Scan for the cell matching the given text and deliver its (X, Y) coordinate at center. 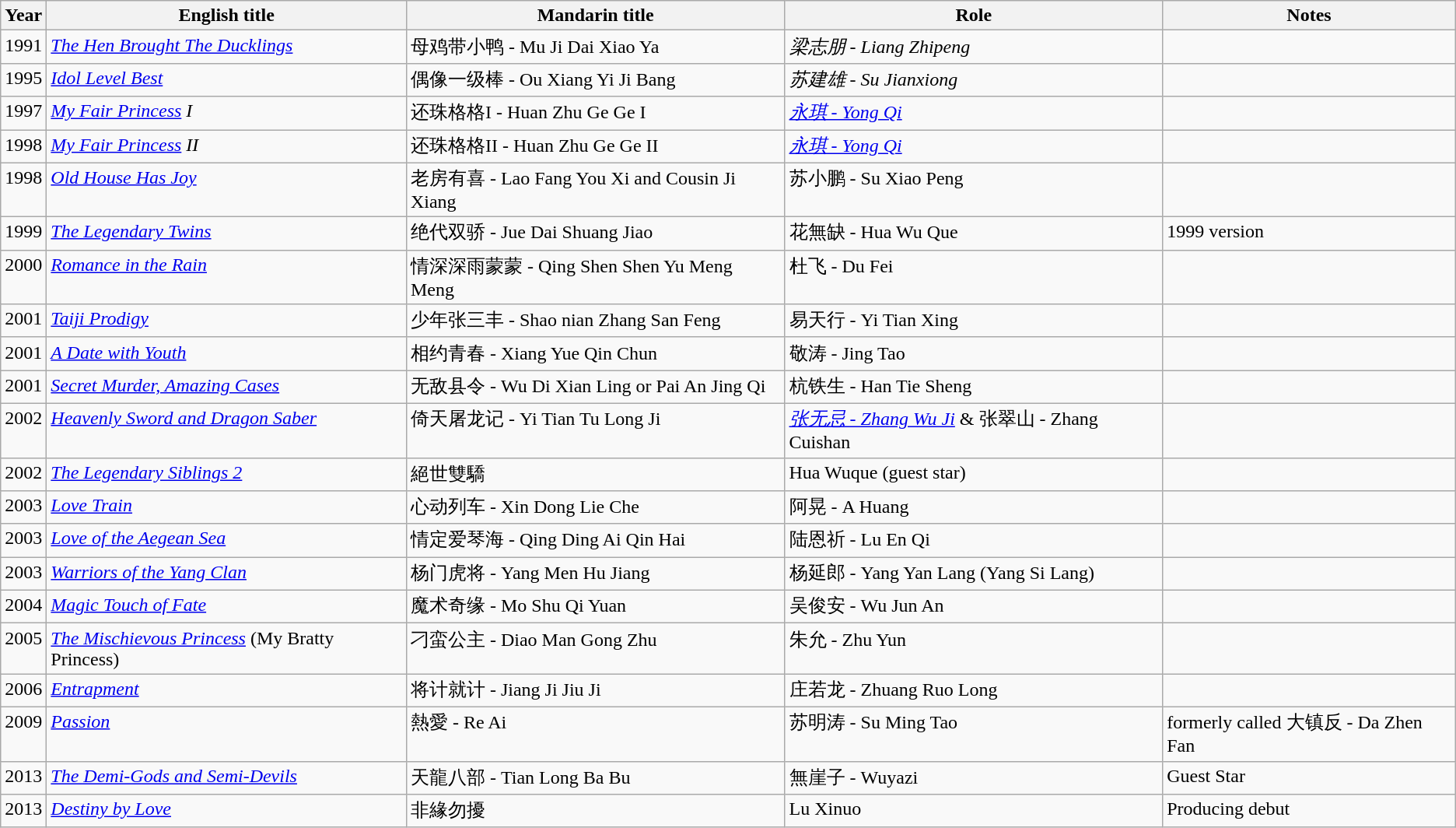
無崖子 - Wuyazi (974, 778)
陆恩祈 - Lu En Qi (974, 540)
My Fair Princess I (227, 114)
Old House Has Joy (227, 190)
情定爱琴海 - Qing Ding Ai Qin Hai (596, 540)
还珠格格II - Huan Zhu Ge Ge II (596, 146)
非緣勿擾 (596, 811)
苏小鹏 - Su Xiao Peng (974, 190)
2000 (23, 277)
2004 (23, 607)
The Mischievous Princess (My Bratty Princess) (227, 649)
Heavenly Sword and Dragon Saber (227, 430)
Year (23, 16)
Taiji Prodigy (227, 321)
Notes (1310, 16)
Secret Murder, Amazing Cases (227, 388)
倚天屠龙记 - Yi Tian Tu Long Ji (596, 430)
Warriors of the Yang Clan (227, 574)
偶像一级棒 - Ou Xiang Yi Ji Bang (596, 79)
苏建雄 - Su Jianxiong (974, 79)
2006 (23, 691)
还珠格格I - Huan Zhu Ge Ge I (596, 114)
The Legendary Siblings 2 (227, 475)
1997 (23, 114)
杭铁生 - Han Tie Sheng (974, 388)
The Legendary Twins (227, 233)
相约青春 - Xiang Yue Qin Chun (596, 353)
刁蛮公主 - Diao Man Gong Zhu (596, 649)
1999 version (1310, 233)
魔术奇缘 - Mo Shu Qi Yuan (596, 607)
庄若龙 - Zhuang Ruo Long (974, 691)
1991 (23, 47)
Producing debut (1310, 811)
杨门虎将 - Yang Men Hu Jiang (596, 574)
老房有喜 - Lao Fang You Xi and Cousin Ji Xiang (596, 190)
无敌县令 - Wu Di Xian Ling or Pai An Jing Qi (596, 388)
杨延郎 - Yang Yan Lang (Yang Si Lang) (974, 574)
The Demi-Gods and Semi-Devils (227, 778)
Romance in the Rain (227, 277)
苏明涛 - Su Ming Tao (974, 734)
张无忌 - Zhang Wu Ji & 张翠山 - Zhang Cuishan (974, 430)
1995 (23, 79)
Lu Xinuo (974, 811)
English title (227, 16)
绝代双骄 - Jue Dai Shuang Jiao (596, 233)
敬涛 - Jing Tao (974, 353)
花無缺 - Hua Wu Que (974, 233)
Love of the Aegean Sea (227, 540)
吴俊安 - Wu Jun An (974, 607)
Entrapment (227, 691)
2005 (23, 649)
将计就计 - Jiang Ji Jiu Ji (596, 691)
朱允 - Zhu Yun (974, 649)
A Date with Youth (227, 353)
Idol Level Best (227, 79)
Love Train (227, 507)
1999 (23, 233)
Guest Star (1310, 778)
梁志朋 - Liang Zhipeng (974, 47)
易天行 - Yi Tian Xing (974, 321)
心动列车 - Xin Dong Lie Che (596, 507)
Mandarin title (596, 16)
絕世雙驕 (596, 475)
Hua Wuque (guest star) (974, 475)
情深深雨蒙蒙 - Qing Shen Shen Yu Meng Meng (596, 277)
The Hen Brought The Ducklings (227, 47)
formerly called 大镇反 - Da Zhen Fan (1310, 734)
熱愛 - Re Ai (596, 734)
2009 (23, 734)
天龍八部 - Tian Long Ba Bu (596, 778)
母鸡带小鸭 - Mu Ji Dai Xiao Ya (596, 47)
Role (974, 16)
My Fair Princess II (227, 146)
少年张三丰 - Shao nian Zhang San Feng (596, 321)
Passion (227, 734)
阿晃 - A Huang (974, 507)
杜飞 - Du Fei (974, 277)
Magic Touch of Fate (227, 607)
Destiny by Love (227, 811)
